Find where the given text appears and provide that cell's center as [x, y] coordinate. 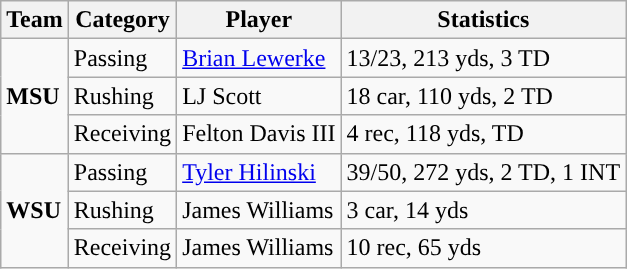
Statistics [484, 20]
18 car, 110 yds, 2 TD [484, 96]
4 rec, 118 yds, TD [484, 134]
Felton Davis III [259, 134]
LJ Scott [259, 96]
Team [35, 20]
Player [259, 20]
Tyler Hilinski [259, 172]
39/50, 272 yds, 2 TD, 1 INT [484, 172]
WSU [35, 210]
3 car, 14 yds [484, 210]
MSU [35, 96]
10 rec, 65 yds [484, 248]
Brian Lewerke [259, 58]
13/23, 213 yds, 3 TD [484, 58]
Category [122, 20]
